Return (X, Y) of the center of cell containing provided text 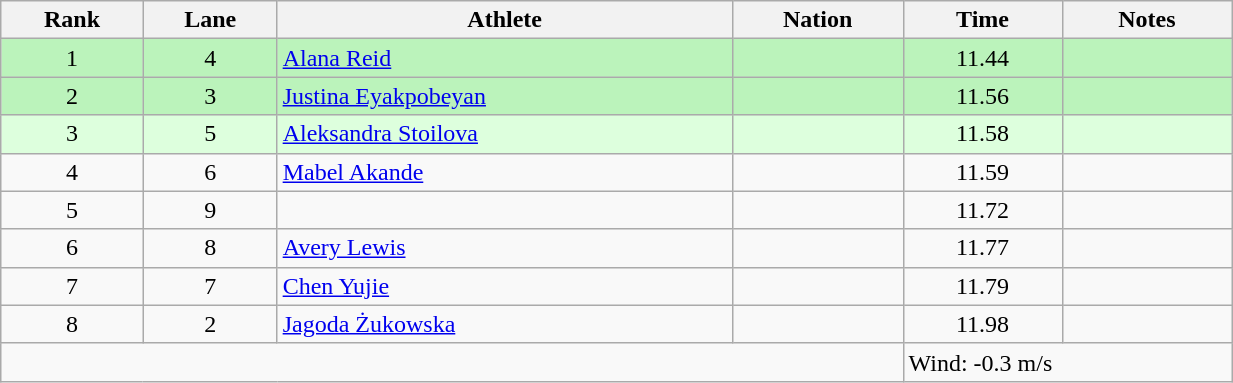
11.77 (982, 248)
11.72 (982, 210)
Avery Lewis (504, 248)
11.98 (982, 324)
Aleksandra Stoilova (504, 134)
Chen Yujie (504, 286)
Athlete (504, 20)
Mabel Akande (504, 172)
11.79 (982, 286)
Nation (818, 20)
Rank (72, 20)
Jagoda Żukowska (504, 324)
11.44 (982, 58)
Notes (1147, 20)
Time (982, 20)
9 (210, 210)
11.58 (982, 134)
1 (72, 58)
Wind: -0.3 m/s (1068, 362)
Alana Reid (504, 58)
Justina Eyakpobeyan (504, 96)
Lane (210, 20)
11.59 (982, 172)
11.56 (982, 96)
